From the cell containing the given text, extract its center point as (x, y) coordinate. 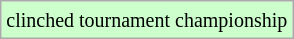
clinched tournament championship (147, 20)
